Search for the cell housing the specified text and yield its [X, Y] center coordinate. 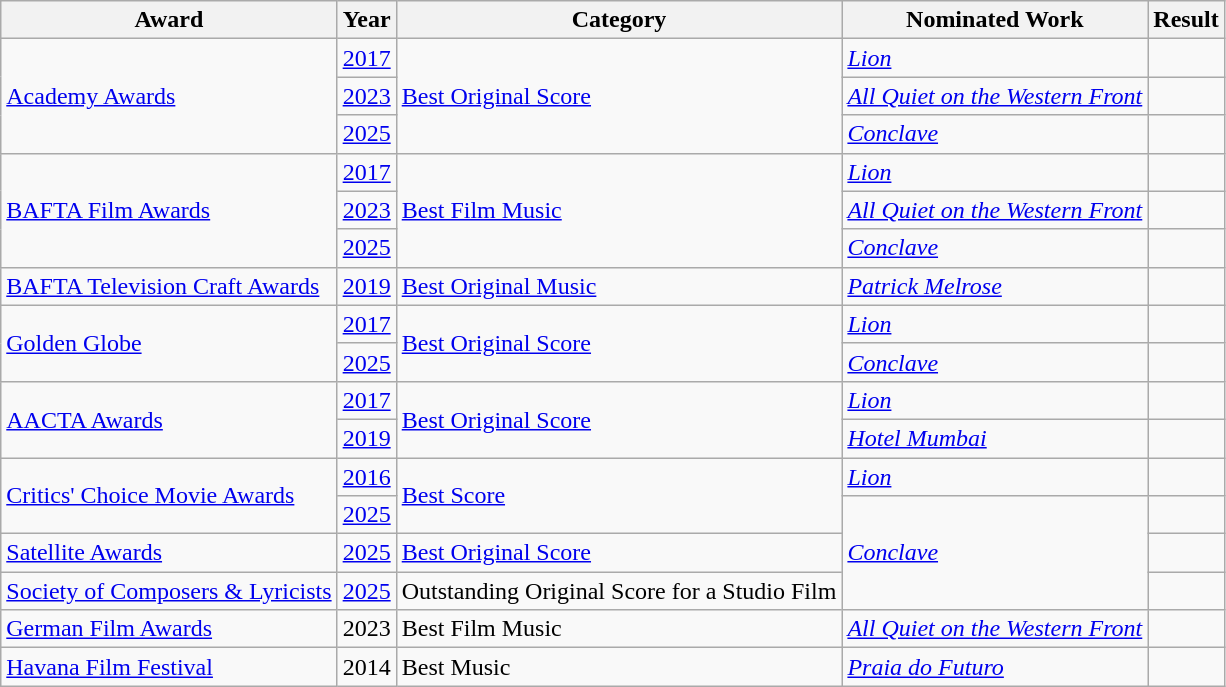
BAFTA Film Awards [169, 210]
Society of Composers & Lyricists [169, 591]
Year [366, 20]
Havana Film Festival [169, 667]
Critics' Choice Movie Awards [169, 496]
Category [619, 20]
Hotel Mumbai [995, 438]
Praia do Futuro [995, 667]
2014 [366, 667]
BAFTA Television Craft Awards [169, 286]
Academy Awards [169, 96]
Best Music [619, 667]
2016 [366, 477]
Satellite Awards [169, 553]
Result [1186, 20]
Outstanding Original Score for a Studio Film [619, 591]
AACTA Awards [169, 419]
Best Original Music [619, 286]
Golden Globe [169, 343]
German Film Awards [169, 629]
Nominated Work [995, 20]
Award [169, 20]
Best Score [619, 496]
Patrick Melrose [995, 286]
